Provide the (x, y) coordinate of the cell's center where the given text is located.  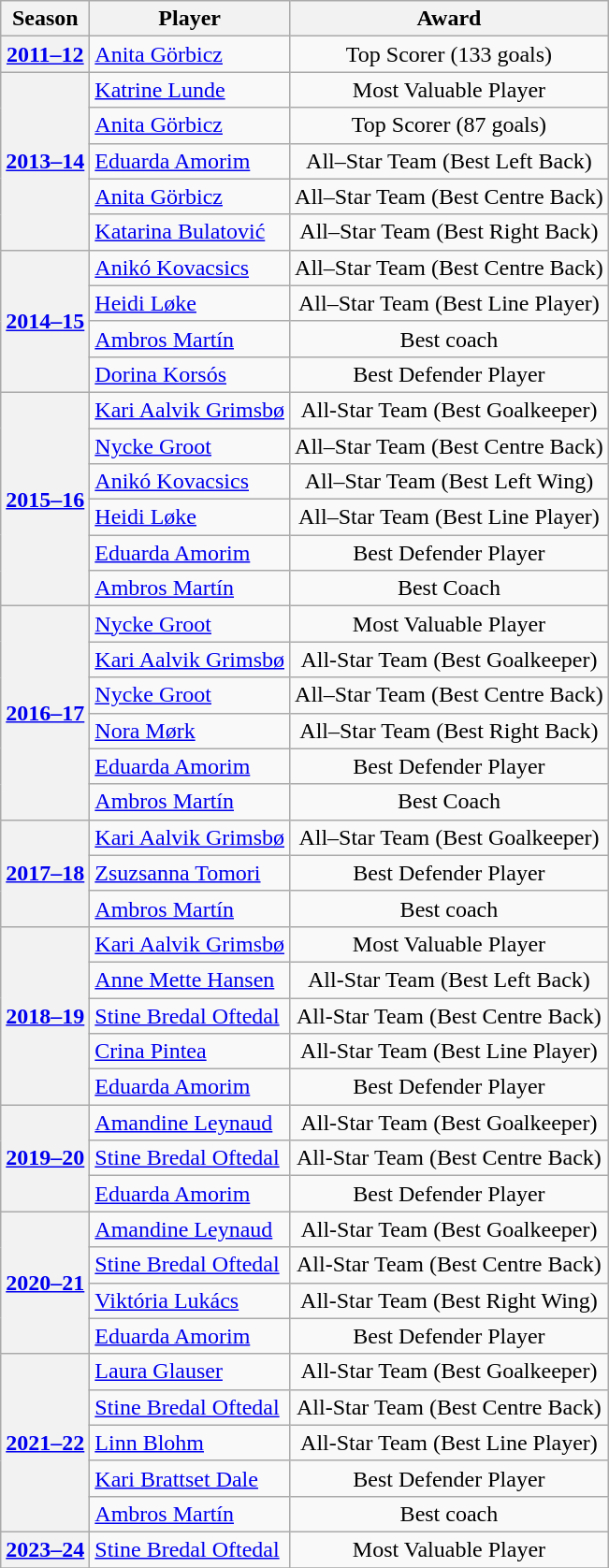
Top Scorer (133 goals) (449, 54)
Katrine Lunde (190, 90)
2023–24 (45, 1549)
Season (45, 19)
All-Star Team (Best Left Back) (449, 980)
Nora Mørk (190, 731)
2021–22 (45, 1443)
Viktória Lukács (190, 1300)
Zsuzsanna Tomori (190, 873)
Crina Pintea (190, 1052)
Anne Mette Hansen (190, 980)
All–Star Team (Best Left Back) (449, 161)
Top Scorer (87 goals) (449, 125)
Dorina Korsós (190, 374)
2013–14 (45, 161)
2018–19 (45, 1015)
2015–16 (45, 499)
All–Star Team (Best Left Wing) (449, 482)
Linn Blohm (190, 1443)
2019–20 (45, 1158)
2017–18 (45, 873)
All-Star Team (Best Right Wing) (449, 1300)
Laura Glauser (190, 1372)
Katarina Bulatović (190, 232)
Player (190, 19)
All–Star Team (Best Goalkeeper) (449, 837)
2011–12 (45, 54)
2020–21 (45, 1283)
Kari Brattset Dale (190, 1478)
Award (449, 19)
2016–17 (45, 713)
2014–15 (45, 321)
